Pinpoint the cell where the given text exists, returning its (x, y) midpoint coordinate. 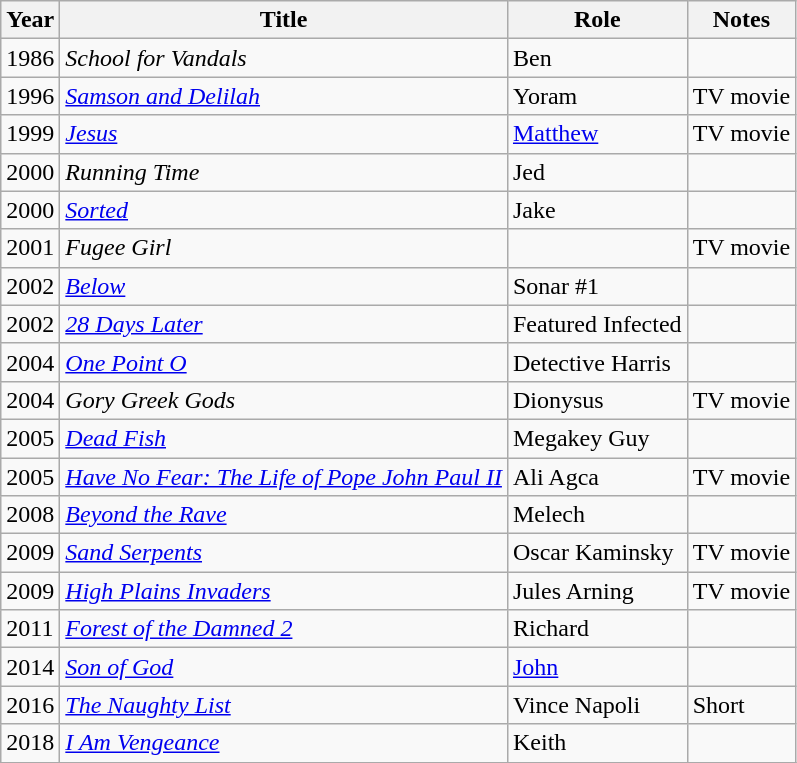
Megakey Guy (597, 438)
Running Time (284, 172)
28 Days Later (284, 324)
Matthew (597, 134)
Dionysus (597, 400)
2008 (30, 515)
Beyond the Rave (284, 515)
2001 (30, 248)
The Naughty List (284, 705)
1999 (30, 134)
Jules Arning (597, 591)
Oscar Kaminsky (597, 553)
Son of God (284, 667)
Sonar #1 (597, 286)
John (597, 667)
1996 (30, 96)
Featured Infected (597, 324)
Jesus (284, 134)
2011 (30, 629)
Gory Greek Gods (284, 400)
Forest of the Damned 2 (284, 629)
Samson and Delilah (284, 96)
Melech (597, 515)
High Plains Invaders (284, 591)
Vince Napoli (597, 705)
Below (284, 286)
Have No Fear: The Life of Pope John Paul II (284, 477)
Notes (742, 20)
2016 (30, 705)
Yoram (597, 96)
One Point O (284, 362)
Keith (597, 743)
Title (284, 20)
Detective Harris (597, 362)
School for Vandals (284, 58)
Dead Fish (284, 438)
Richard (597, 629)
Fugee Girl (284, 248)
1986 (30, 58)
2014 (30, 667)
Role (597, 20)
Sand Serpents (284, 553)
Ali Agca (597, 477)
Ben (597, 58)
2018 (30, 743)
Jake (597, 210)
Year (30, 20)
I Am Vengeance (284, 743)
Jed (597, 172)
Short (742, 705)
Sorted (284, 210)
